Detect which cell encompasses the target text, then output its [x, y] center coordinate. 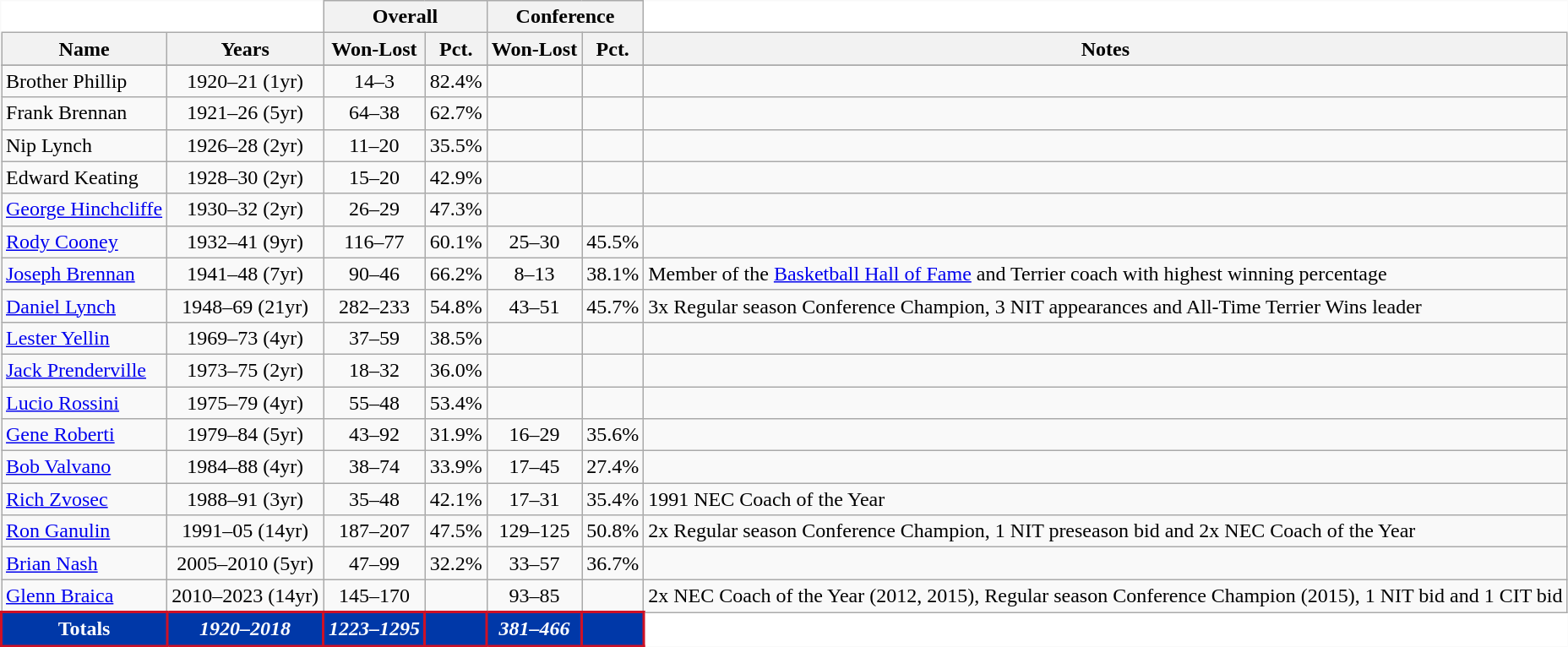
25–30 [534, 242]
33.9% [456, 467]
George Hinchcliffe [84, 209]
1973–75 (2yr) [245, 370]
93–85 [534, 596]
54.8% [456, 306]
38.5% [456, 338]
43–92 [375, 435]
42.1% [456, 499]
Lucio Rossini [84, 403]
Bob Valvano [84, 467]
14–3 [375, 81]
1979–84 (5yr) [245, 435]
Frank Brennan [84, 113]
38–74 [375, 467]
15–20 [375, 177]
35.6% [613, 435]
2x NEC Coach of the Year (2012, 2015), Regular season Conference Champion (2015), 1 NIT bid and 1 CIT bid [1105, 596]
38.1% [613, 274]
31.9% [456, 435]
Rich Zvosec [84, 499]
1984–88 (4yr) [245, 467]
1928–30 (2yr) [245, 177]
1920–2018 [245, 629]
Years [245, 49]
Daniel Lynch [84, 306]
2010–2023 (14yr) [245, 596]
16–29 [534, 435]
381–466 [534, 629]
1941–48 (7yr) [245, 274]
90–46 [375, 274]
1991–05 (14yr) [245, 531]
43–51 [534, 306]
Glenn Braica [84, 596]
26–29 [375, 209]
1926–28 (2yr) [245, 145]
282–233 [375, 306]
1223–1295 [375, 629]
45.5% [613, 242]
55–48 [375, 403]
3x Regular season Conference Champion, 3 NIT appearances and All-Time Terrier Wins leader [1105, 306]
Nip Lynch [84, 145]
Gene Roberti [84, 435]
1930–32 (2yr) [245, 209]
33–57 [534, 563]
1920–21 (1yr) [245, 81]
Edward Keating [84, 177]
36.0% [456, 370]
11–20 [375, 145]
53.4% [456, 403]
66.2% [456, 274]
Jack Prenderville [84, 370]
64–38 [375, 113]
17–31 [534, 499]
Ron Ganulin [84, 531]
1948–69 (21yr) [245, 306]
18–32 [375, 370]
1969–73 (4yr) [245, 338]
Name [84, 49]
187–207 [375, 531]
1975–79 (4yr) [245, 403]
60.1% [456, 242]
1988–91 (3yr) [245, 499]
2005–2010 (5yr) [245, 563]
36.7% [613, 563]
Member of the Basketball Hall of Fame and Terrier coach with highest winning percentage [1105, 274]
42.9% [456, 177]
47–99 [375, 563]
82.4% [456, 81]
Brother Phillip [84, 81]
Conference [564, 17]
1932–41 (9yr) [245, 242]
Joseph Brennan [84, 274]
8–13 [534, 274]
145–170 [375, 596]
32.2% [456, 563]
62.7% [456, 113]
Notes [1105, 49]
1991 NEC Coach of the Year [1105, 499]
129–125 [534, 531]
2x Regular season Conference Champion, 1 NIT preseason bid and 2x NEC Coach of the Year [1105, 531]
1921–26 (5yr) [245, 113]
37–59 [375, 338]
Lester Yellin [84, 338]
35.4% [613, 499]
47.5% [456, 531]
Rody Cooney [84, 242]
17–45 [534, 467]
116–77 [375, 242]
47.3% [456, 209]
Overall [406, 17]
Brian Nash [84, 563]
50.8% [613, 531]
45.7% [613, 306]
35–48 [375, 499]
27.4% [613, 467]
35.5% [456, 145]
Totals [84, 629]
